Return the [X, Y] coordinate for the center point of the cell that contains the specified text.  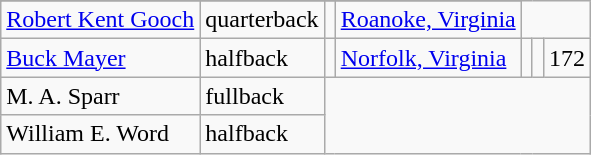
172 [566, 58]
Buck Mayer [100, 58]
fullback [262, 96]
William E. Word [100, 134]
M. A. Sparr [100, 96]
Norfolk, Virginia [428, 58]
Roanoke, Virginia [428, 20]
Robert Kent Gooch [100, 20]
quarterback [262, 20]
